Extract the (x, y) coordinate from the center of the cell holding the provided text.  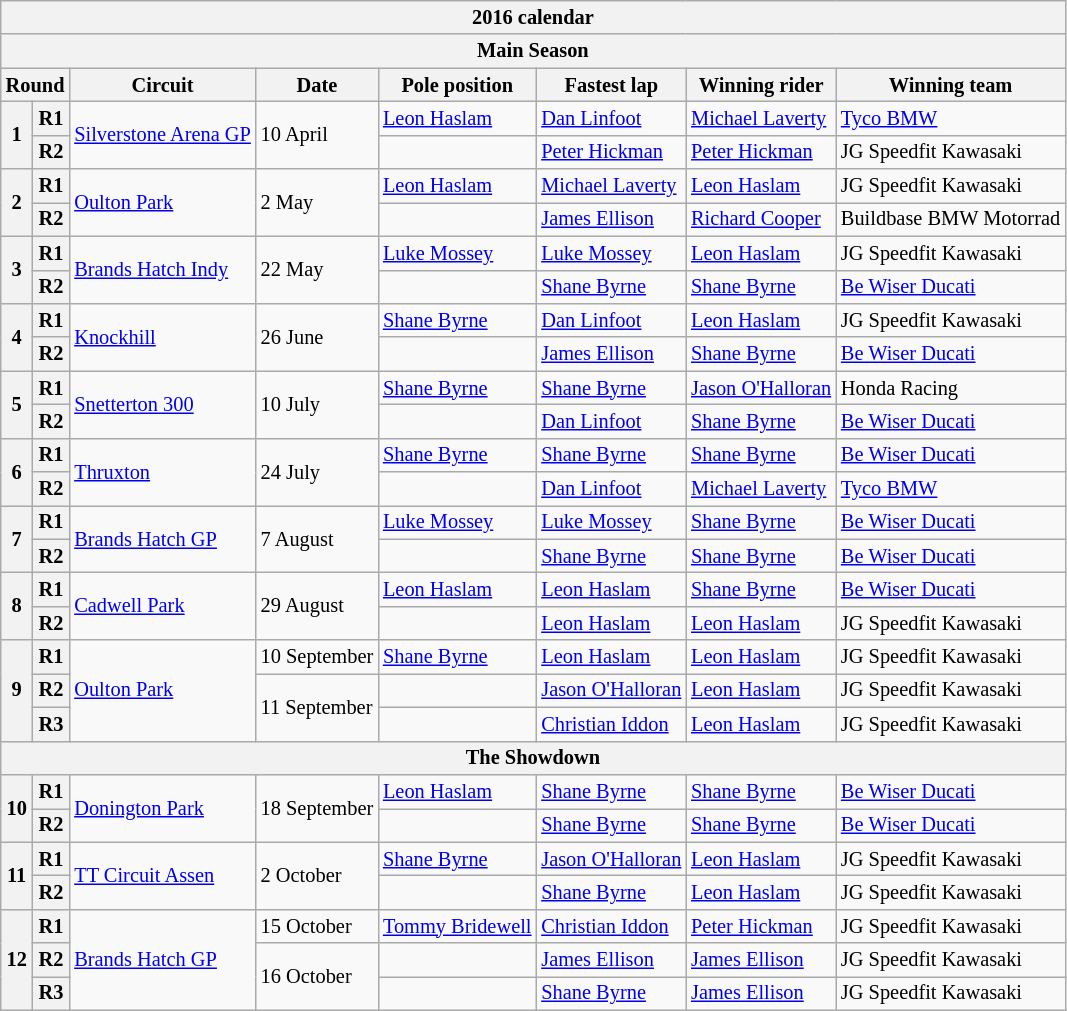
Donington Park (162, 808)
4 (17, 336)
Date (317, 85)
Winning team (950, 85)
11 September (317, 706)
Knockhill (162, 336)
7 August (317, 538)
Buildbase BMW Motorrad (950, 219)
Honda Racing (950, 388)
29 August (317, 606)
26 June (317, 336)
11 (17, 876)
7 (17, 538)
2 October (317, 876)
Circuit (162, 85)
Brands Hatch Indy (162, 270)
Round (36, 85)
Richard Cooper (761, 219)
Silverstone Arena GP (162, 134)
1 (17, 134)
Pole position (457, 85)
12 (17, 960)
15 October (317, 926)
TT Circuit Assen (162, 876)
2016 calendar (533, 17)
2 (17, 202)
10 (17, 808)
Winning rider (761, 85)
24 July (317, 472)
10 April (317, 134)
16 October (317, 976)
The Showdown (533, 758)
Tommy Bridewell (457, 926)
3 (17, 270)
10 September (317, 657)
Main Season (533, 51)
6 (17, 472)
2 May (317, 202)
Fastest lap (611, 85)
8 (17, 606)
22 May (317, 270)
18 September (317, 808)
Cadwell Park (162, 606)
Thruxton (162, 472)
10 July (317, 404)
9 (17, 690)
5 (17, 404)
Snetterton 300 (162, 404)
